For the text-containing cell, return its midpoint in (X, Y) coordinate format. 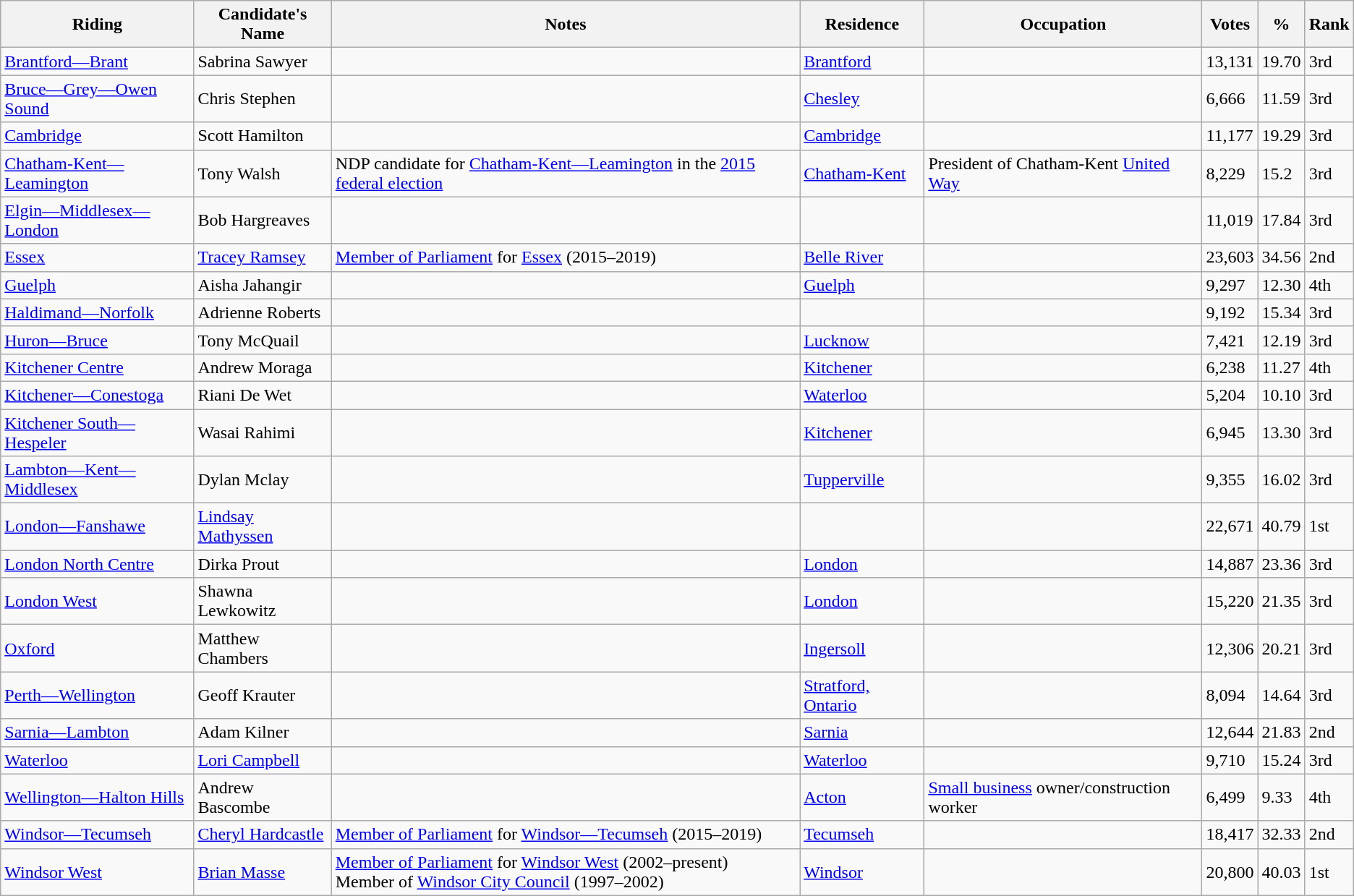
Perth—Wellington (97, 696)
Belle River (862, 257)
Chatham-Kent (862, 174)
Aisha Jahangir (263, 285)
11,019 (1230, 220)
20,800 (1230, 872)
Tony Walsh (263, 174)
Essex (97, 257)
Candidate's Name (263, 25)
Cheryl Hardcastle (263, 835)
19.70 (1282, 61)
Huron—Bruce (97, 340)
Sarnia (862, 733)
16.02 (1282, 480)
Tracey Ramsey (263, 257)
15.2 (1282, 174)
Notes (566, 25)
8,094 (1230, 696)
Dylan Mclay (263, 480)
Ingersoll (862, 648)
Elgin—Middlesex—London (97, 220)
7,421 (1230, 340)
Chris Stephen (263, 98)
9,355 (1230, 480)
12,306 (1230, 648)
14.64 (1282, 696)
Rank (1329, 25)
21.35 (1282, 602)
President of Chatham-Kent United Way (1063, 174)
10.10 (1282, 395)
Geoff Krauter (263, 696)
Matthew Chambers (263, 648)
Oxford (97, 648)
Tupperville (862, 480)
Bruce—Grey—Owen Sound (97, 98)
Lambton—Kent—Middlesex (97, 480)
Chatham-Kent—Leamington (97, 174)
13,131 (1230, 61)
Andrew Bascombe (263, 797)
12.30 (1282, 285)
Acton (862, 797)
21.83 (1282, 733)
Andrew Moraga (263, 367)
32.33 (1282, 835)
Sarnia—Lambton (97, 733)
20.21 (1282, 648)
22,671 (1230, 526)
Kitchener—Conestoga (97, 395)
Adrienne Roberts (263, 312)
18,417 (1230, 835)
9,192 (1230, 312)
Tony McQuail (263, 340)
Wasai Rahimi (263, 432)
Kitchener South—Hespeler (97, 432)
London—Fanshawe (97, 526)
Shawna Lewkowitz (263, 602)
Lori Campbell (263, 760)
Chesley (862, 98)
Riding (97, 25)
13.30 (1282, 432)
Brian Masse (263, 872)
11,177 (1230, 136)
9.33 (1282, 797)
Brantford (862, 61)
Votes (1230, 25)
London West (97, 602)
Windsor—Tecumseh (97, 835)
Small business owner/construction worker (1063, 797)
Dirka Prout (263, 564)
9,710 (1230, 760)
Member of Parliament for Essex (2015–2019) (566, 257)
11.59 (1282, 98)
Member of Parliament for Windsor—Tecumseh (2015–2019) (566, 835)
14,887 (1230, 564)
15.34 (1282, 312)
40.03 (1282, 872)
NDP candidate for Chatham-Kent—Leamington in the 2015 federal election (566, 174)
11.27 (1282, 367)
34.56 (1282, 257)
12.19 (1282, 340)
9,297 (1230, 285)
Tecumseh (862, 835)
17.84 (1282, 220)
12,644 (1230, 733)
5,204 (1230, 395)
Scott Hamilton (263, 136)
Windsor West (97, 872)
Lucknow (862, 340)
Lindsay Mathyssen (263, 526)
Sabrina Sawyer (263, 61)
23,603 (1230, 257)
6,238 (1230, 367)
London North Centre (97, 564)
6,666 (1230, 98)
6,499 (1230, 797)
Adam Kilner (263, 733)
6,945 (1230, 432)
19.29 (1282, 136)
8,229 (1230, 174)
Occupation (1063, 25)
15,220 (1230, 602)
Haldimand—Norfolk (97, 312)
Stratford, Ontario (862, 696)
Wellington—Halton Hills (97, 797)
23.36 (1282, 564)
% (1282, 25)
Kitchener Centre (97, 367)
Windsor (862, 872)
Residence (862, 25)
Bob Hargreaves (263, 220)
40.79 (1282, 526)
15.24 (1282, 760)
Brantford—Brant (97, 61)
Member of Parliament for Windsor West (2002–present) Member of Windsor City Council (1997–2002) (566, 872)
Riani De Wet (263, 395)
